Return the [X, Y] coordinate for the center point of the cell that contains the specified text.  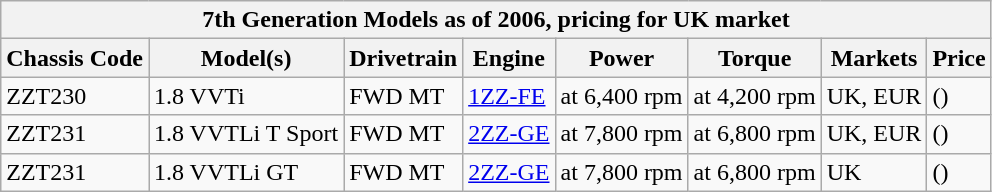
Price [959, 58]
Torque [754, 58]
1.8 VVTi [246, 96]
Model(s) [246, 58]
Power [622, 58]
1.8 VVTLi T Sport [246, 134]
UK [874, 172]
Engine [509, 58]
Chassis Code [75, 58]
7th Generation Models as of 2006, pricing for UK market [496, 20]
Drivetrain [404, 58]
at 4,200 rpm [754, 96]
ZZT230 [75, 96]
Markets [874, 58]
1ZZ-FE [509, 96]
at 6,400 rpm [622, 96]
1.8 VVTLi GT [246, 172]
